Detect which cell encompasses the target text, then output its [X, Y] center coordinate. 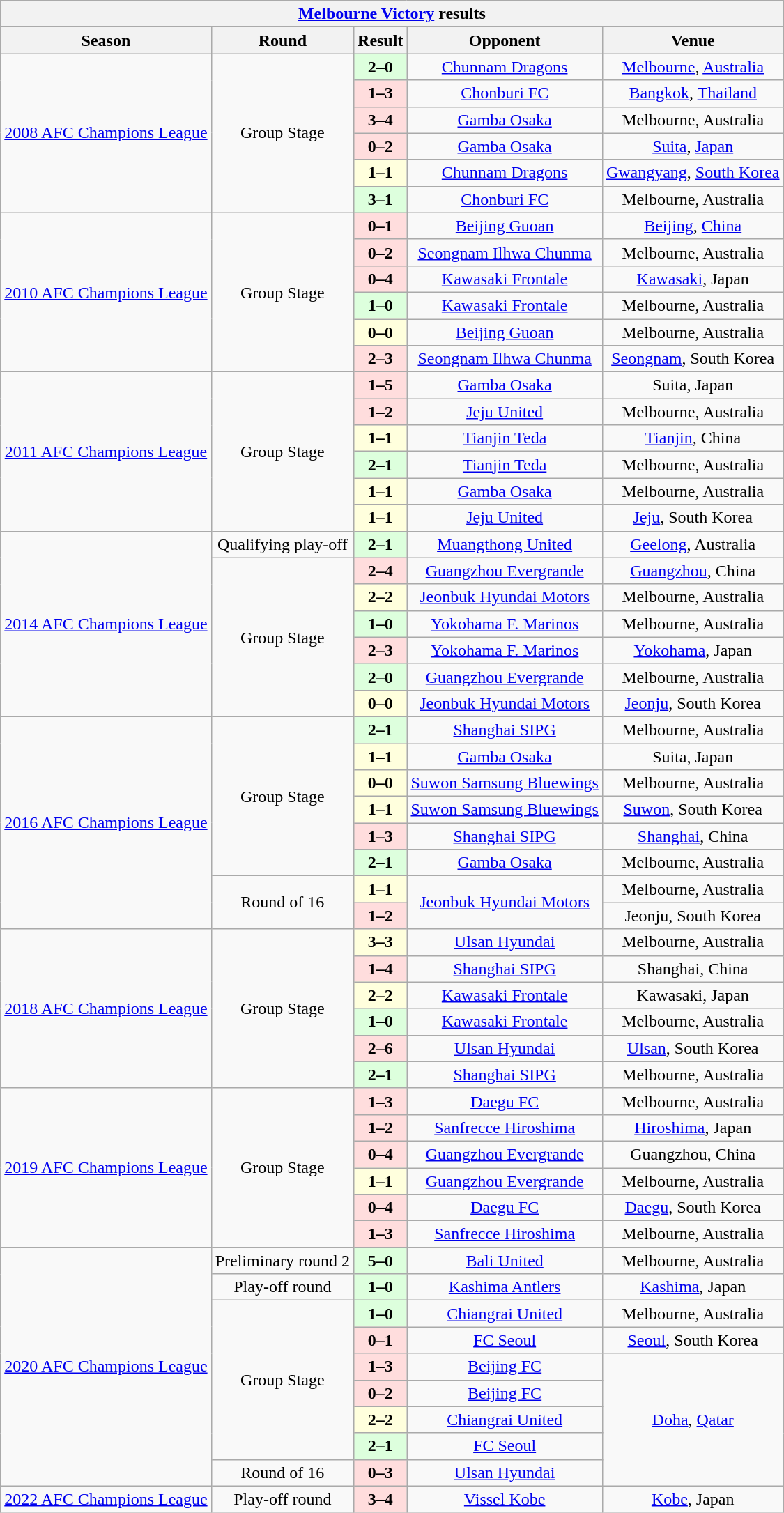
Kobe, Japan [693, 1499]
Muangthong United [505, 544]
Venue [693, 40]
Geelong, Australia [693, 544]
Daegu, South Korea [693, 1208]
Seongnam, South Korea [693, 359]
Yokohama, Japan [693, 650]
Beijing, China [693, 226]
0–3 [381, 1473]
2011 AFC Champions League [106, 452]
2020 AFC Champions League [106, 1367]
Seoul, South Korea [693, 1340]
5–0 [381, 1261]
Preliminary round 2 [282, 1261]
2–6 [381, 1048]
Bali United [505, 1261]
Qualifying play-off [282, 544]
2022 AFC Champions League [106, 1499]
1–4 [381, 969]
3–1 [381, 199]
2014 AFC Champions League [106, 624]
2010 AFC Champions League [106, 292]
Hiroshima, Japan [693, 1128]
Kashima Antlers [505, 1287]
Jeju, South Korea [693, 518]
Bangkok, Thailand [693, 93]
Result [381, 40]
Kashima, Japan [693, 1287]
2008 AFC Champions League [106, 133]
Season [106, 40]
Suwon, South Korea [693, 810]
Gwangyang, South Korea [693, 173]
1–5 [381, 385]
Tianjin, China [693, 438]
Vissel Kobe [505, 1499]
Ulsan, South Korea [693, 1048]
2018 AFC Champions League [106, 1008]
2016 AFC Champions League [106, 822]
3–3 [381, 942]
Round [282, 40]
Melbourne Victory results [392, 14]
Opponent [505, 40]
Doha, Qatar [693, 1420]
2–4 [381, 571]
2019 AFC Champions League [106, 1167]
